Search for the cell housing the specified text and yield its [X, Y] center coordinate. 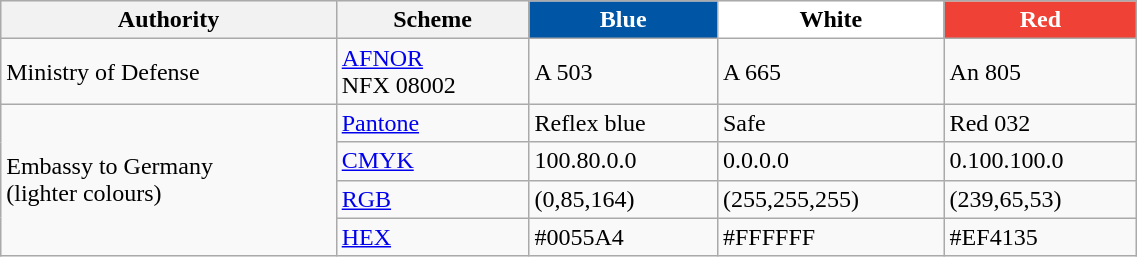
Embassy to Germany(lighter colours) [168, 180]
Reflex blue [624, 123]
(0,85,164) [624, 199]
(239,65,53) [1040, 199]
An 805 [1040, 72]
CMYK [432, 161]
(255,255,255) [830, 199]
Authority [168, 20]
Red 032 [1040, 123]
Safe [830, 123]
HEX [432, 237]
0.100.100.0 [1040, 161]
Pantone [432, 123]
AFNORNFX 08002 [432, 72]
Blue [624, 20]
#FFFFFF [830, 237]
White [830, 20]
RGB [432, 199]
A 665 [830, 72]
#0055A4 [624, 237]
Ministry of Defense [168, 72]
A 503 [624, 72]
0.0.0.0 [830, 161]
Scheme [432, 20]
#EF4135 [1040, 237]
100.80.0.0 [624, 161]
Red [1040, 20]
